Extract the (x, y) coordinate from the center of the cell holding the provided text.  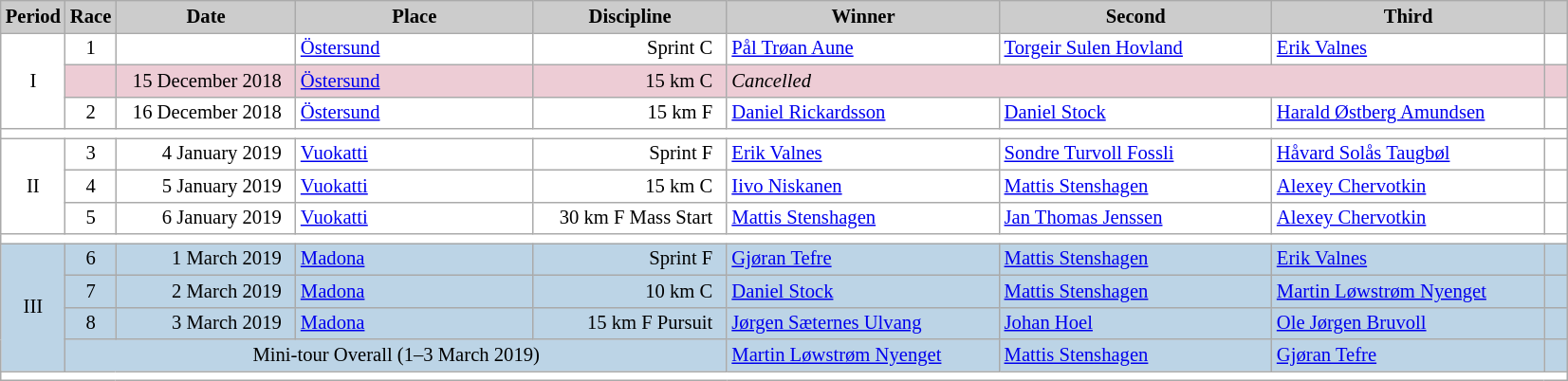
Date (206, 16)
Second (1136, 16)
6 (91, 259)
16 December 2018 (206, 113)
Daniel Rickardsson (863, 113)
2 (91, 113)
Sprint C (630, 48)
4 January 2019 (206, 154)
Jan Thomas Jenssen (1136, 218)
30 km F Mass Start (630, 218)
15 December 2018 (206, 81)
3 (91, 154)
Winner (863, 16)
Torgeir Sulen Hovland (1136, 48)
Harald Østberg Amundsen (1408, 113)
Ole Jørgen Bruvoll (1408, 323)
5 January 2019 (206, 186)
Sondre Turvoll Fossli (1136, 154)
10 km C (630, 291)
15 km F Pursuit (630, 323)
Mini-tour Overall (1–3 March 2019) (397, 355)
Håvard Solås Taugbøl (1408, 154)
Third (1408, 16)
3 March 2019 (206, 323)
2 March 2019 (206, 291)
II (33, 186)
Johan Hoel (1136, 323)
Race (91, 16)
Place (415, 16)
8 (91, 323)
Discipline (630, 16)
Cancelled (1135, 81)
1 March 2019 (206, 259)
I (33, 80)
5 (91, 218)
1 (91, 48)
Period (33, 16)
III (33, 307)
6 January 2019 (206, 218)
7 (91, 291)
15 km F (630, 113)
Jørgen Sæternes Ulvang (863, 323)
Pål Trøan Aune (863, 48)
Iivo Niskanen (863, 186)
4 (91, 186)
